For the text-containing cell, return its midpoint in (X, Y) coordinate format. 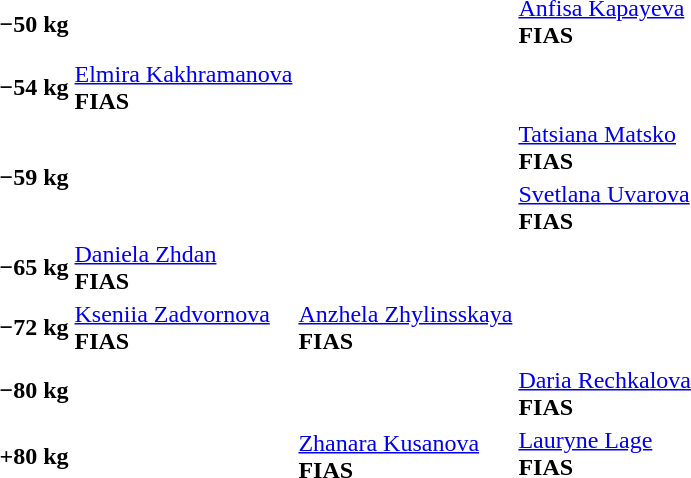
Elmira KakhramanovaFIAS (184, 88)
Daniela ZhdanFIAS (184, 268)
Anzhela ZhylinsskayaFIAS (406, 328)
Kseniia ZadvornovaFIAS (184, 328)
